For the text-containing cell, return its midpoint in (x, y) coordinate format. 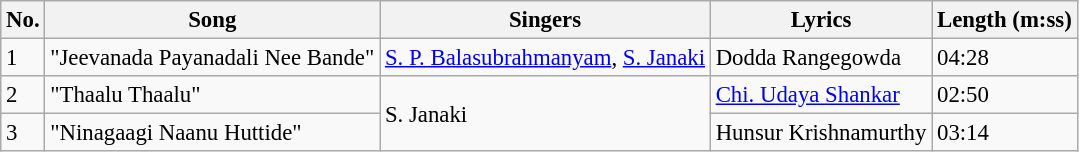
Lyrics (820, 20)
1 (23, 58)
Hunsur Krishnamurthy (820, 133)
3 (23, 133)
Length (m:ss) (1004, 20)
Dodda Rangegowda (820, 58)
"Thaalu Thaalu" (212, 95)
No. (23, 20)
S. P. Balasubrahmanyam, S. Janaki (546, 58)
02:50 (1004, 95)
Singers (546, 20)
03:14 (1004, 133)
Chi. Udaya Shankar (820, 95)
"Ninagaagi Naanu Huttide" (212, 133)
Song (212, 20)
2 (23, 95)
S. Janaki (546, 114)
04:28 (1004, 58)
"Jeevanada Payanadali Nee Bande" (212, 58)
